Detect which cell encompasses the target text, then output its [X, Y] center coordinate. 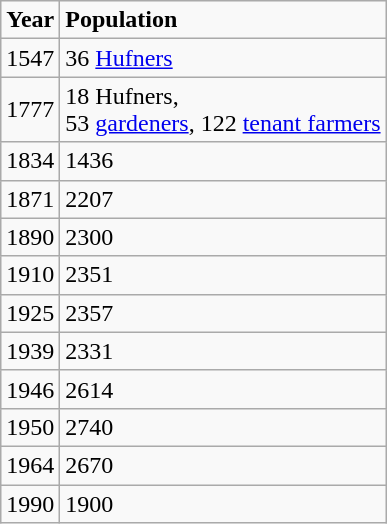
1910 [30, 275]
1950 [30, 427]
2670 [223, 465]
Year [30, 20]
1946 [30, 389]
2740 [223, 427]
2331 [223, 351]
1436 [223, 161]
1990 [30, 503]
Population [223, 20]
2614 [223, 389]
1777 [30, 110]
1890 [30, 237]
1547 [30, 58]
2300 [223, 237]
2357 [223, 313]
1834 [30, 161]
18 Hufners,53 gardeners, 122 tenant farmers [223, 110]
2351 [223, 275]
1871 [30, 199]
1900 [223, 503]
36 Hufners [223, 58]
1925 [30, 313]
2207 [223, 199]
1964 [30, 465]
1939 [30, 351]
